Pinpoint the cell where the given text exists, returning its [X, Y] midpoint coordinate. 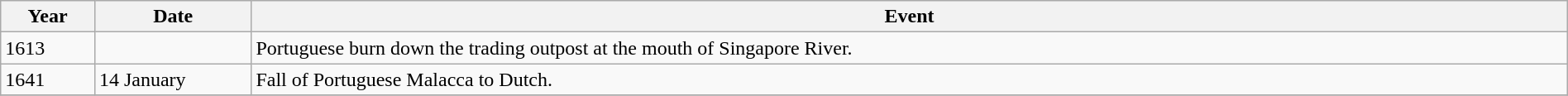
1641 [48, 79]
14 January [172, 79]
Date [172, 17]
Fall of Portuguese Malacca to Dutch. [910, 79]
Year [48, 17]
Event [910, 17]
Portuguese burn down the trading outpost at the mouth of Singapore River. [910, 48]
1613 [48, 48]
